Identify which cell holds the provided text, then report its (x, y) central coordinate. 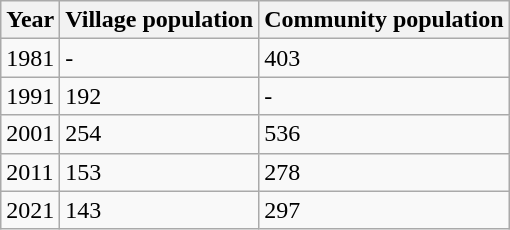
Community population (384, 20)
2021 (30, 210)
403 (384, 58)
1981 (30, 58)
2001 (30, 134)
254 (160, 134)
153 (160, 172)
1991 (30, 96)
297 (384, 210)
536 (384, 134)
143 (160, 210)
192 (160, 96)
2011 (30, 172)
Year (30, 20)
Village population (160, 20)
278 (384, 172)
